Provide the [x, y] coordinate of the cell's center where the given text is located.  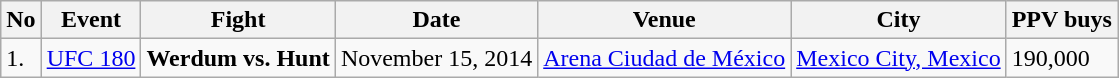
November 15, 2014 [436, 58]
190,000 [1062, 58]
Event [91, 20]
City [898, 20]
1. [21, 58]
Fight [238, 20]
Werdum vs. Hunt [238, 58]
Date [436, 20]
Arena Ciudad de México [664, 58]
PPV buys [1062, 20]
UFC 180 [91, 58]
Mexico City, Mexico [898, 58]
No [21, 20]
Venue [664, 20]
